Determine the (x, y) coordinate at the center of the cell enclosing the given text.  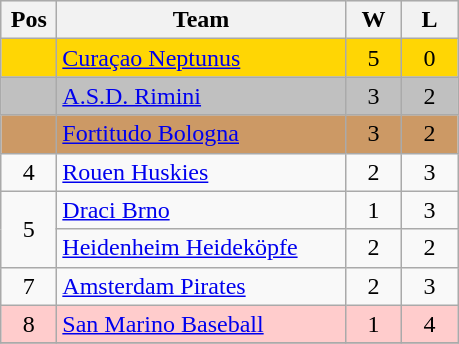
Amsterdam Pirates (202, 286)
Draci Brno (202, 210)
San Marino Baseball (202, 324)
Curaçao Neptunus (202, 58)
A.S.D. Rimini (202, 96)
0 (429, 58)
Heidenheim Heideköpfe (202, 248)
Team (202, 20)
Rouen Huskies (202, 172)
W (373, 20)
Fortitudo Bologna (202, 134)
Pos (29, 20)
L (429, 20)
7 (29, 286)
8 (29, 324)
